Scan for the cell matching the given text and deliver its (X, Y) coordinate at center. 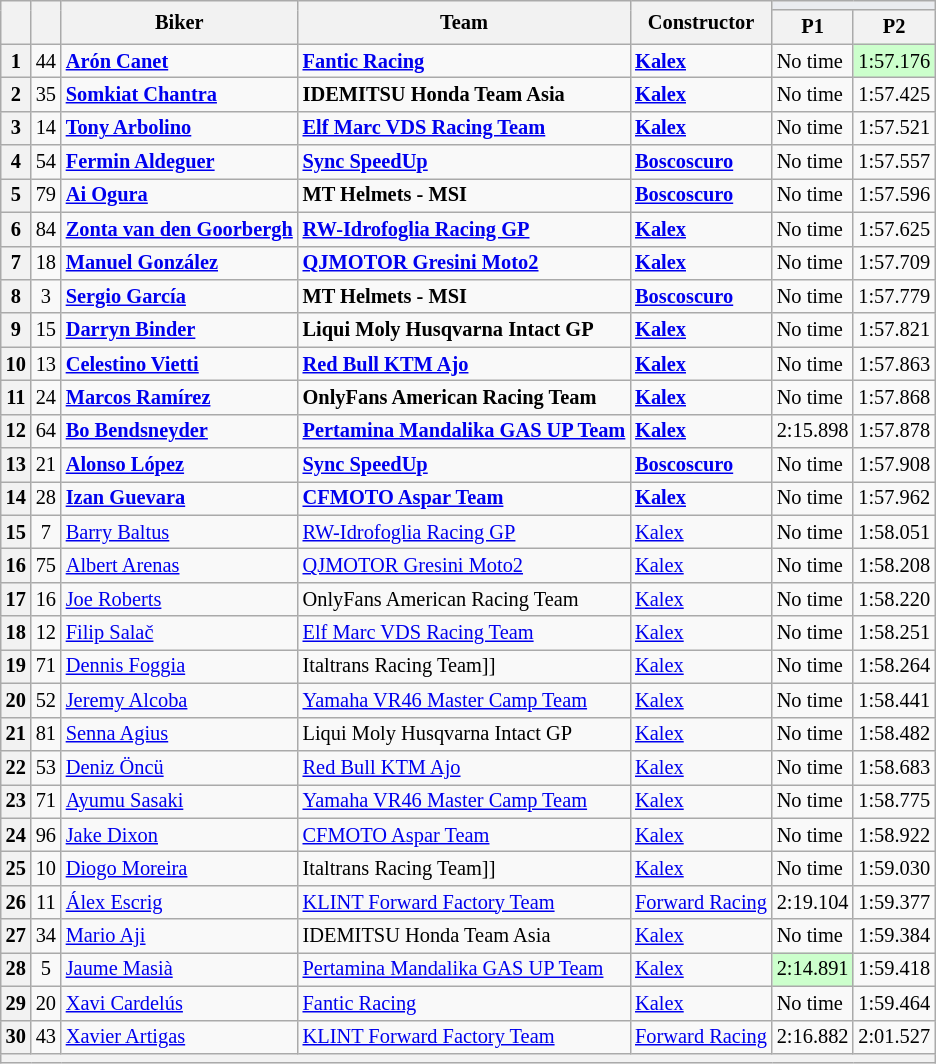
23 (16, 801)
Senna Agius (180, 734)
96 (46, 835)
1:58.208 (894, 565)
53 (46, 767)
Xavi Cardelús (180, 1003)
64 (46, 431)
1:58.683 (894, 767)
52 (46, 700)
1:59.384 (894, 936)
Manuel González (180, 263)
Marcos Ramírez (180, 397)
1:58.775 (894, 801)
1 (16, 61)
Celestino Vietti (180, 364)
P1 (813, 27)
P2 (894, 27)
Bo Bendsneyder (180, 431)
Joe Roberts (180, 599)
Izan Guevara (180, 498)
Xavier Artigas (180, 1037)
1:59.418 (894, 969)
25 (16, 868)
2:19.104 (813, 902)
Dennis Foggia (180, 666)
9 (16, 330)
19 (16, 666)
26 (16, 902)
75 (46, 565)
44 (46, 61)
Jake Dixon (180, 835)
Albert Arenas (180, 565)
1:57.176 (894, 61)
2:16.882 (813, 1037)
Constructor (701, 22)
1:59.030 (894, 868)
Ayumu Sasaki (180, 801)
1:58.922 (894, 835)
Filip Salač (180, 633)
1:57.821 (894, 330)
Ai Ogura (180, 195)
2:14.891 (813, 969)
1:57.625 (894, 229)
Alonso López (180, 465)
43 (46, 1037)
1:58.482 (894, 734)
54 (46, 162)
Barry Baltus (180, 532)
2:15.898 (813, 431)
35 (46, 94)
1:59.377 (894, 902)
79 (46, 195)
Zonta van den Goorbergh (180, 229)
6 (16, 229)
Darryn Binder (180, 330)
1:57.596 (894, 195)
4 (16, 162)
30 (16, 1037)
1:58.051 (894, 532)
34 (46, 936)
1:57.962 (894, 498)
29 (16, 1003)
1:57.908 (894, 465)
1:58.264 (894, 666)
1:57.863 (894, 364)
1:57.709 (894, 263)
Biker (180, 22)
Sergio García (180, 296)
Fermin Aldeguer (180, 162)
1:58.251 (894, 633)
Jaume Masià (180, 969)
Somkiat Chantra (180, 94)
1:58.220 (894, 599)
1:57.557 (894, 162)
84 (46, 229)
Jeremy Alcoba (180, 700)
1:59.464 (894, 1003)
1:57.425 (894, 94)
2:01.527 (894, 1037)
Álex Escrig (180, 902)
2 (16, 94)
81 (46, 734)
22 (16, 767)
8 (16, 296)
Team (464, 22)
Tony Arbolino (180, 128)
27 (16, 936)
Deniz Öncü (180, 767)
1:57.521 (894, 128)
Diogo Moreira (180, 868)
1:57.878 (894, 431)
Arón Canet (180, 61)
1:57.779 (894, 296)
17 (16, 599)
Mario Aji (180, 936)
1:57.868 (894, 397)
1:58.441 (894, 700)
